Search for the cell housing the specified text and yield its (x, y) center coordinate. 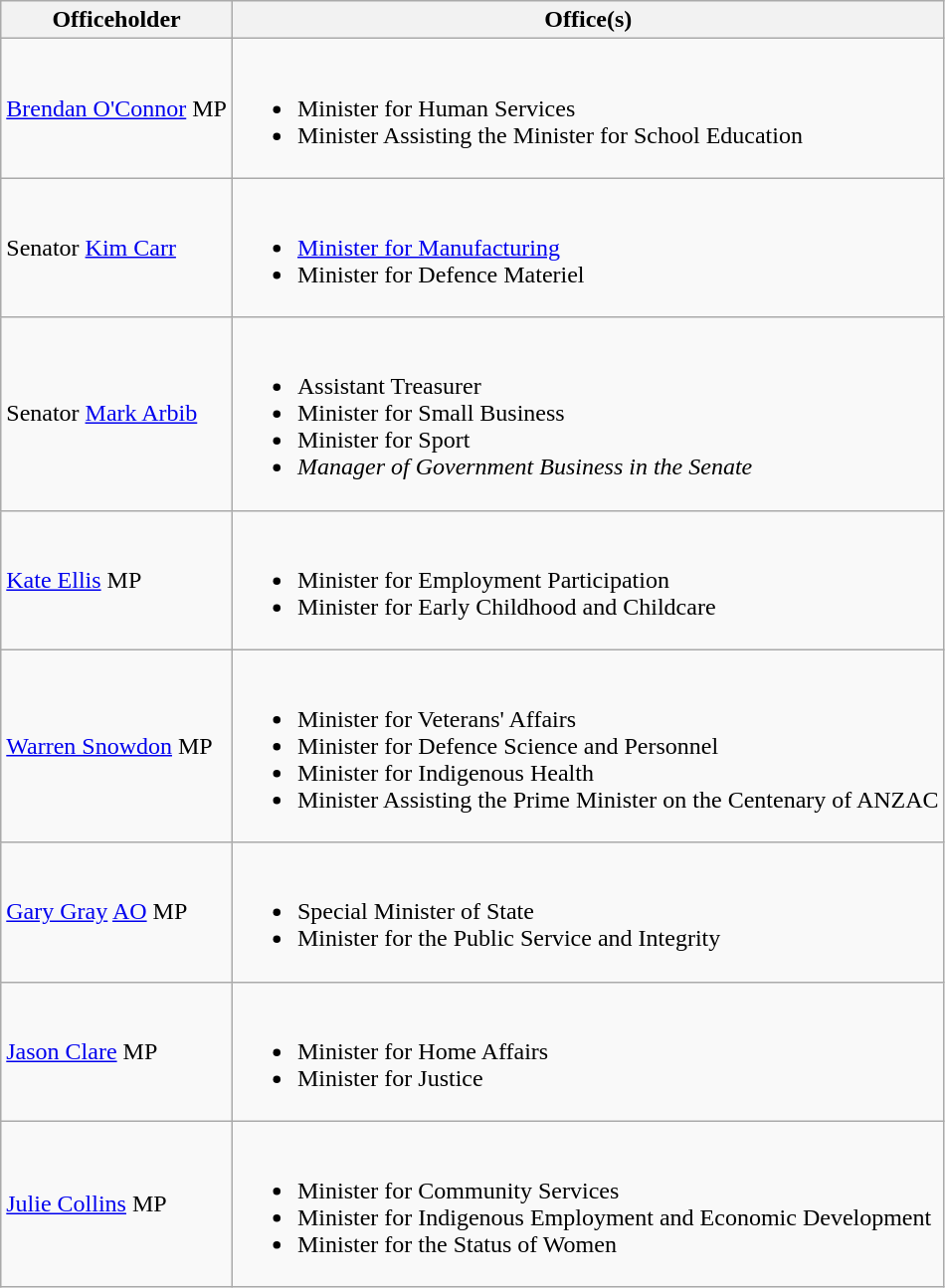
Minister for Home AffairsMinister for Justice (588, 1051)
Minister for Employment ParticipationMinister for Early Childhood and Childcare (588, 580)
Senator Mark Arbib (117, 414)
Warren Snowdon MP (117, 746)
Assistant TreasurerMinister for Small BusinessMinister for SportManager of Government Business in the Senate (588, 414)
Officeholder (117, 20)
Minister for Human ServicesMinister Assisting the Minister for School Education (588, 108)
Julie Collins MP (117, 1203)
Office(s) (588, 20)
Jason Clare MP (117, 1051)
Brendan O'Connor MP (117, 108)
Special Minister of StateMinister for the Public Service and Integrity (588, 912)
Gary Gray AO MP (117, 912)
Kate Ellis MP (117, 580)
Minister for Community ServicesMinister for Indigenous Employment and Economic DevelopmentMinister for the Status of Women (588, 1203)
Senator Kim Carr (117, 248)
Minister for ManufacturingMinister for Defence Materiel (588, 248)
